Pinpoint the cell where the given text exists, returning its (x, y) midpoint coordinate. 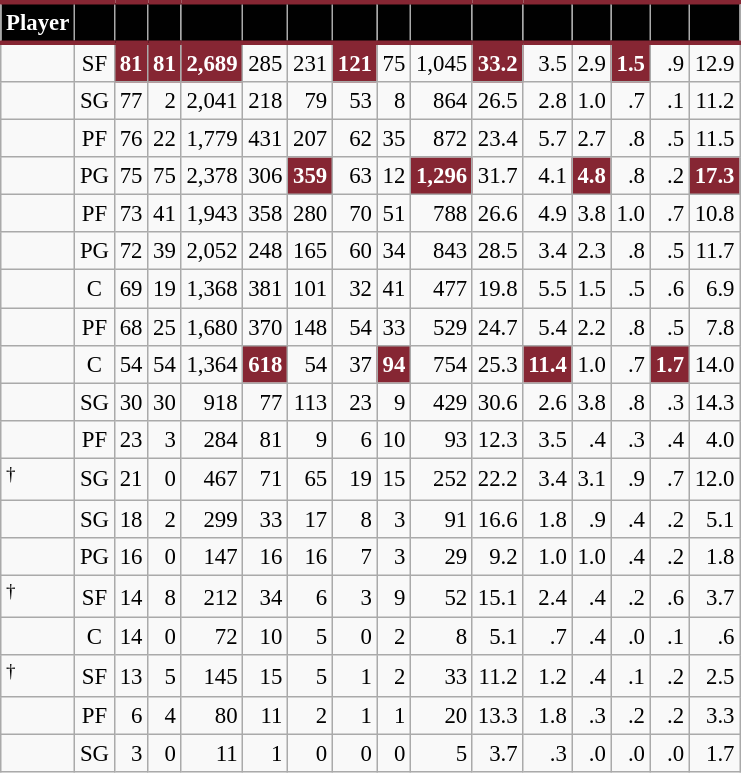
2.2 (592, 327)
13 (130, 676)
37 (354, 364)
2.7 (592, 139)
33.2 (497, 62)
53 (354, 101)
14.3 (714, 402)
65 (310, 479)
24.7 (497, 327)
80 (212, 716)
359 (310, 176)
10.8 (714, 214)
431 (266, 139)
7.8 (714, 327)
12.0 (714, 479)
35 (394, 139)
467 (212, 479)
2.5 (714, 676)
248 (266, 251)
17 (310, 519)
754 (442, 364)
1,779 (212, 139)
31.7 (497, 176)
12.9 (714, 62)
9.2 (497, 557)
1.2 (548, 676)
1,364 (212, 364)
16.6 (497, 519)
4 (164, 716)
69 (130, 289)
280 (310, 214)
207 (310, 139)
306 (266, 176)
2,378 (212, 176)
145 (212, 676)
2.9 (592, 62)
17.3 (714, 176)
91 (442, 519)
22 (164, 139)
121 (354, 62)
4.9 (548, 214)
358 (266, 214)
5.7 (548, 139)
618 (266, 364)
11.7 (714, 251)
30.6 (497, 402)
Player (38, 22)
29 (442, 557)
252 (442, 479)
25 (164, 327)
529 (442, 327)
1,680 (212, 327)
113 (310, 402)
22.2 (497, 479)
2.6 (548, 402)
71 (266, 479)
165 (310, 251)
285 (266, 62)
299 (212, 519)
5.5 (548, 289)
12.3 (497, 439)
872 (442, 139)
477 (442, 289)
1,045 (442, 62)
429 (442, 402)
231 (310, 62)
32 (354, 289)
284 (212, 439)
1,296 (442, 176)
21 (130, 479)
76 (130, 139)
13.3 (497, 716)
218 (266, 101)
18 (130, 519)
19.8 (497, 289)
51 (394, 214)
3.3 (714, 716)
2,052 (212, 251)
25.3 (497, 364)
28.5 (497, 251)
79 (310, 101)
918 (212, 402)
60 (354, 251)
381 (266, 289)
94 (394, 364)
3.1 (592, 479)
73 (130, 214)
63 (354, 176)
2.4 (548, 596)
20 (442, 716)
2.8 (548, 101)
2.3 (592, 251)
93 (442, 439)
147 (212, 557)
1,368 (212, 289)
370 (266, 327)
15.1 (497, 596)
11.4 (548, 364)
4.8 (592, 176)
148 (310, 327)
101 (310, 289)
70 (354, 214)
26.6 (497, 214)
2,041 (212, 101)
4.1 (548, 176)
1,943 (212, 214)
52 (442, 596)
212 (212, 596)
12 (394, 176)
6.9 (714, 289)
26.5 (497, 101)
2,689 (212, 62)
14.0 (714, 364)
7 (354, 557)
788 (442, 214)
23.4 (497, 139)
11.5 (714, 139)
843 (442, 251)
68 (130, 327)
864 (442, 101)
62 (354, 139)
4.0 (714, 439)
5.4 (548, 327)
39 (164, 251)
